Scan for the cell matching the given text and deliver its (X, Y) coordinate at center. 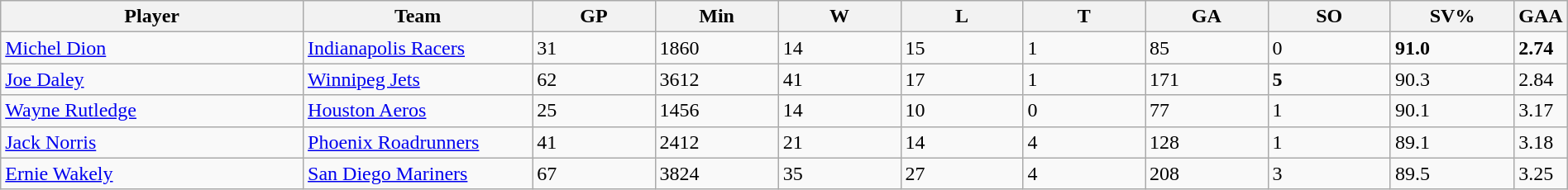
77 (1207, 111)
Indianapolis Racers (418, 48)
Min (716, 17)
89.5 (1452, 173)
GAA (1542, 17)
15 (962, 48)
67 (594, 173)
L (962, 17)
GA (1207, 17)
128 (1207, 142)
Player (152, 17)
91.0 (1452, 48)
Michel Dion (152, 48)
3824 (716, 173)
208 (1207, 173)
85 (1207, 48)
T (1084, 17)
62 (594, 79)
Team (418, 17)
3612 (716, 79)
89.1 (1452, 142)
San Diego Mariners (418, 173)
5 (1329, 79)
2412 (716, 142)
Ernie Wakely (152, 173)
W (839, 17)
3.18 (1542, 142)
Wayne Rutledge (152, 111)
2.84 (1542, 79)
Winnipeg Jets (418, 79)
31 (594, 48)
2.74 (1542, 48)
10 (962, 111)
21 (839, 142)
25 (594, 111)
1456 (716, 111)
GP (594, 17)
27 (962, 173)
Phoenix Roadrunners (418, 142)
3 (1329, 173)
1860 (716, 48)
Joe Daley (152, 79)
90.1 (1452, 111)
171 (1207, 79)
Houston Aeros (418, 111)
3.25 (1542, 173)
3.17 (1542, 111)
SO (1329, 17)
Jack Norris (152, 142)
90.3 (1452, 79)
17 (962, 79)
35 (839, 173)
SV% (1452, 17)
